Extract the [x, y] coordinate from the center of the cell holding the provided text.  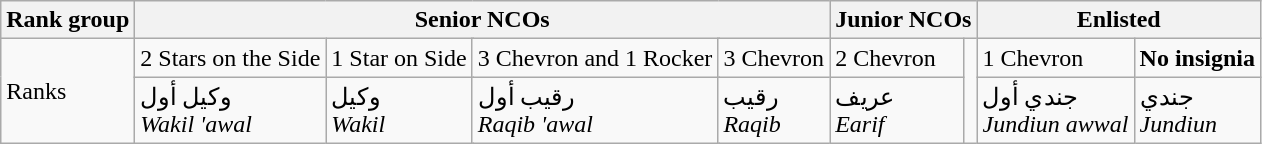
عريفEarif [897, 110]
رقیبRaqib [774, 110]
3 Chevron [774, 58]
No insignia [1197, 58]
Senior NCOs [482, 20]
1 Star on Side [399, 58]
Rank group [68, 20]
Enlisted [1119, 20]
وكيل أولWakil 'awal [230, 110]
3 Chevron and 1 Rocker [595, 58]
رقيب أولRaqib 'awal [595, 110]
جنديJundiun [1197, 110]
2 Stars on the Side [230, 58]
جندي أولJundiun awwal [1056, 110]
Junior NCOs [904, 20]
وكيلWakil [399, 110]
1 Chevron [1056, 58]
2 Chevron [897, 58]
Ranks [68, 92]
